Locate the cell with the specified text and output its [X, Y] center coordinate. 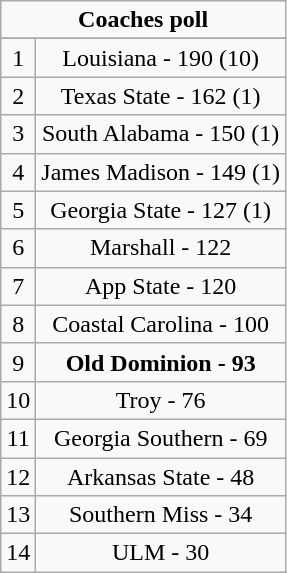
4 [18, 172]
13 [18, 515]
South Alabama - 150 (1) [161, 134]
Southern Miss - 34 [161, 515]
8 [18, 324]
Coaches poll [144, 20]
7 [18, 286]
Troy - 76 [161, 400]
App State - 120 [161, 286]
2 [18, 96]
1 [18, 58]
9 [18, 362]
Arkansas State - 48 [161, 477]
3 [18, 134]
10 [18, 400]
6 [18, 248]
Coastal Carolina - 100 [161, 324]
5 [18, 210]
ULM - 30 [161, 553]
Texas State - 162 (1) [161, 96]
Old Dominion - 93 [161, 362]
11 [18, 438]
14 [18, 553]
Georgia State - 127 (1) [161, 210]
Georgia Southern - 69 [161, 438]
Marshall - 122 [161, 248]
12 [18, 477]
Louisiana - 190 (10) [161, 58]
James Madison - 149 (1) [161, 172]
